Determine the (X, Y) coordinate at the center of the cell enclosing the given text.  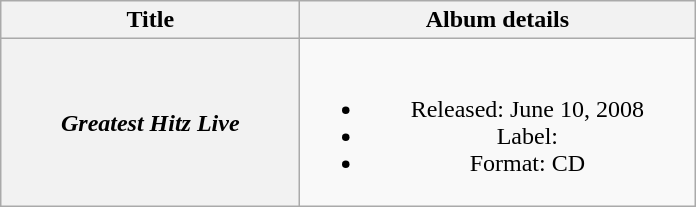
Title (150, 20)
Album details (498, 20)
Greatest Hitz Live (150, 122)
Released: June 10, 2008Label: Format: CD (498, 122)
